Return (X, Y) of the center of cell containing provided text 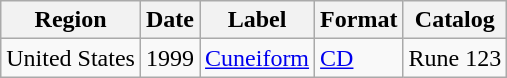
Date (170, 20)
Cuneiform (258, 58)
Rune 123 (455, 58)
CD (359, 58)
Region (71, 20)
Label (258, 20)
Catalog (455, 20)
Format (359, 20)
United States (71, 58)
1999 (170, 58)
